From the cell containing the given text, extract its center point as [x, y] coordinate. 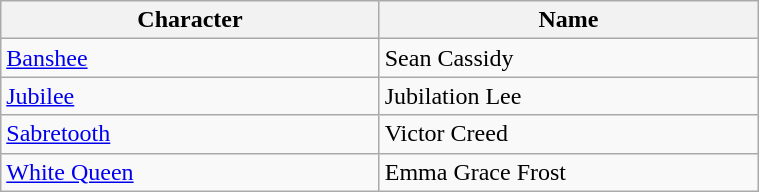
Sean Cassidy [568, 58]
Jubilee [190, 96]
Jubilation Lee [568, 96]
Banshee [190, 58]
White Queen [190, 172]
Emma Grace Frost [568, 172]
Character [190, 20]
Victor Creed [568, 134]
Name [568, 20]
Sabretooth [190, 134]
